Return [X, Y] of the center of cell containing provided text 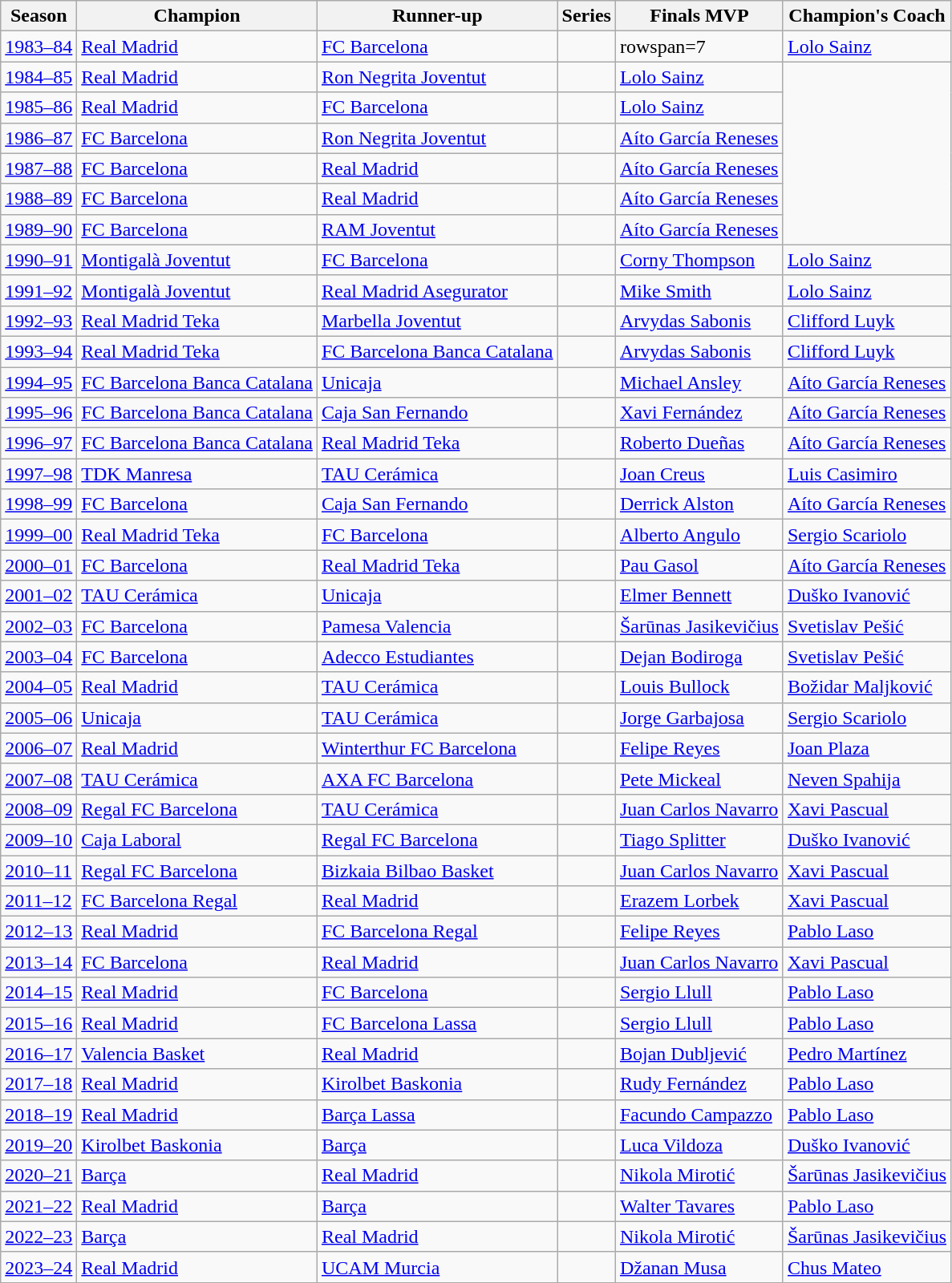
Bojan Dubljević [699, 1054]
2007–08 [38, 779]
Bizkaia Bilbao Basket [437, 870]
rowspan=7 [699, 47]
Runner-up [437, 16]
2005–06 [38, 718]
Pete Mickeal [699, 779]
2001–02 [38, 596]
Pamesa Valencia [437, 626]
1998–99 [38, 504]
2010–11 [38, 870]
Luca Vildoza [699, 1145]
1984–85 [38, 77]
Pedro Martínez [866, 1054]
2006–07 [38, 748]
1989–90 [38, 229]
1986–87 [38, 138]
TDK Manresa [197, 474]
Erazem Lorbek [699, 901]
2008–09 [38, 809]
1996–97 [38, 443]
2013–14 [38, 962]
Rudy Fernández [699, 1084]
2002–03 [38, 626]
2021–22 [38, 1206]
Walter Tavares [699, 1206]
Marbella Joventut [437, 321]
1995–96 [38, 413]
2009–10 [38, 840]
Božidar Maljković [866, 687]
2000–01 [38, 565]
1983–84 [38, 47]
Xavi Fernández [699, 413]
2017–18 [38, 1084]
2023–24 [38, 1267]
Finals MVP [699, 16]
Series [586, 16]
Dejan Bodiroga [699, 657]
1987–88 [38, 168]
1991–92 [38, 290]
Neven Spahija [866, 779]
1988–89 [38, 199]
1994–95 [38, 382]
Derrick Alston [699, 504]
Caja Laboral [197, 840]
Chus Mateo [866, 1267]
2015–16 [38, 1023]
1997–98 [38, 474]
Joan Creus [699, 474]
Tiago Splitter [699, 840]
1993–94 [38, 351]
Jorge Garbajosa [699, 718]
2018–19 [38, 1115]
2014–15 [38, 993]
1999–00 [38, 535]
1985–86 [38, 107]
Valencia Basket [197, 1054]
Season [38, 16]
Champion's Coach [866, 16]
Louis Bullock [699, 687]
1992–93 [38, 321]
FC Barcelona Lassa [437, 1023]
Facundo Campazzo [699, 1115]
2003–04 [38, 657]
2016–17 [38, 1054]
Champion [197, 16]
Luis Casimiro [866, 474]
2019–20 [38, 1145]
Džanan Musa [699, 1267]
AXA FC Barcelona [437, 779]
Corny Thompson [699, 260]
2022–23 [38, 1236]
Barça Lassa [437, 1115]
RAM Joventut [437, 229]
1990–91 [38, 260]
Alberto Angulo [699, 535]
2011–12 [38, 901]
Michael Ansley [699, 382]
2020–21 [38, 1176]
2004–05 [38, 687]
Mike Smith [699, 290]
2012–13 [38, 932]
Winterthur FC Barcelona [437, 748]
Pau Gasol [699, 565]
Adecco Estudiantes [437, 657]
UCAM Murcia [437, 1267]
Roberto Dueñas [699, 443]
Joan Plaza [866, 748]
Elmer Bennett [699, 596]
Real Madrid Asegurator [437, 290]
